Search for the cell housing the specified text and yield its [x, y] center coordinate. 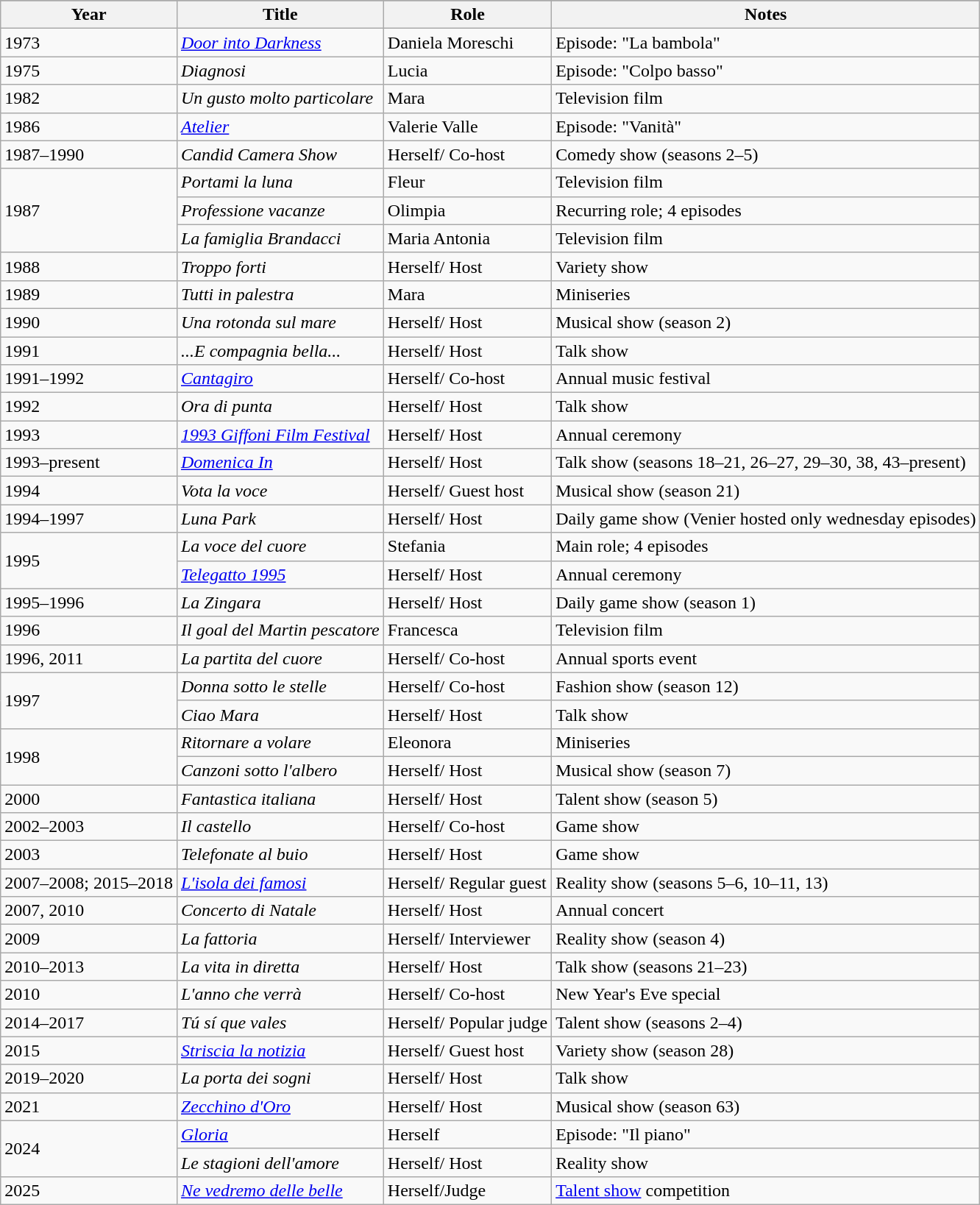
Ritornare a volare [280, 742]
1989 [89, 294]
Recurring role; 4 episodes [766, 210]
Troppo forti [280, 266]
1993 Giffoni Film Festival [280, 435]
1997 [89, 700]
1982 [89, 99]
Luna Park [280, 519]
1998 [89, 756]
Musical show (season 7) [766, 770]
1991–1992 [89, 379]
2019–2020 [89, 1078]
Year [89, 15]
Annual music festival [766, 379]
Herself/Judge [467, 1190]
La Zingara [280, 602]
Le stagioni dell'amore [280, 1162]
Tú sí que vales [280, 1023]
Talent show (seasons 2–4) [766, 1023]
Ne vedremo delle belle [280, 1190]
Reality show [766, 1162]
Talent show (season 5) [766, 798]
Striscia la notizia [280, 1051]
1996, 2011 [89, 658]
1995 [89, 561]
Herself/ Regular guest [467, 883]
Talent show competition [766, 1190]
Main role; 4 episodes [766, 547]
Stefania [467, 547]
La porta dei sogni [280, 1078]
Reality show (season 4) [766, 939]
Portami la luna [280, 182]
1994–1997 [89, 519]
1993 [89, 435]
Il goal del Martin pescatore [280, 630]
Francesca [467, 630]
1992 [89, 407]
Herself [467, 1134]
Variety show [766, 266]
...E compagnia bella... [280, 351]
Musical show (season 21) [766, 491]
Fashion show (season 12) [766, 686]
Episode: "Il piano" [766, 1134]
2002–2003 [89, 827]
1986 [89, 127]
1975 [89, 71]
Eleonora [467, 742]
Zecchino d'Oro [280, 1106]
2007–2008; 2015–2018 [89, 883]
Un gusto molto particolare [280, 99]
Atelier [280, 127]
Fleur [467, 182]
La fattoria [280, 939]
Episode: "Colpo basso" [766, 71]
2014–2017 [89, 1023]
Door into Darkness [280, 43]
Il castello [280, 827]
Canzoni sotto l'albero [280, 770]
La voce del cuore [280, 547]
Episode: "Vanità" [766, 127]
Annual concert [766, 911]
Gloria [280, 1134]
2009 [89, 939]
2010–2013 [89, 967]
1990 [89, 322]
2025 [89, 1190]
Title [280, 15]
2010 [89, 995]
Musical show (season 2) [766, 322]
L'anno che verrà [280, 995]
Variety show (season 28) [766, 1051]
New Year's Eve special [766, 995]
1996 [89, 630]
Daniela Moreschi [467, 43]
Episode: "La bambola" [766, 43]
Telefonate al buio [280, 855]
Domenica In [280, 463]
Candid Camera Show [280, 154]
1988 [89, 266]
Professione vacanze [280, 210]
1993–present [89, 463]
Herself/ Popular judge [467, 1023]
1991 [89, 351]
Ciao Mara [280, 714]
Cantagiro [280, 379]
Comedy show (seasons 2–5) [766, 154]
Una rotonda sul mare [280, 322]
Notes [766, 15]
2024 [89, 1148]
Role [467, 15]
Vota la voce [280, 491]
Musical show (season 63) [766, 1106]
1987–1990 [89, 154]
Talk show (seasons 18–21, 26–27, 29–30, 38, 43–present) [766, 463]
2003 [89, 855]
Daily game show (Venier hosted only wednesday episodes) [766, 519]
Ora di punta [280, 407]
Diagnosi [280, 71]
Tutti in palestra [280, 294]
Lucia [467, 71]
2007, 2010 [89, 911]
Daily game show (season 1) [766, 602]
Annual sports event [766, 658]
Fantastica italiana [280, 798]
1987 [89, 210]
Maria Antonia [467, 238]
2000 [89, 798]
Talk show (seasons 21–23) [766, 967]
La vita in diretta [280, 967]
2015 [89, 1051]
Donna sotto le stelle [280, 686]
Valerie Valle [467, 127]
Olimpia [467, 210]
Telegatto 1995 [280, 575]
Reality show (seasons 5–6, 10–11, 13) [766, 883]
1973 [89, 43]
Herself/ Interviewer [467, 939]
2021 [89, 1106]
La partita del cuore [280, 658]
L'isola dei famosi [280, 883]
1995–1996 [89, 602]
1994 [89, 491]
Concerto di Natale [280, 911]
La famiglia Brandacci [280, 238]
